Pinpoint the cell where the given text exists, returning its (x, y) midpoint coordinate. 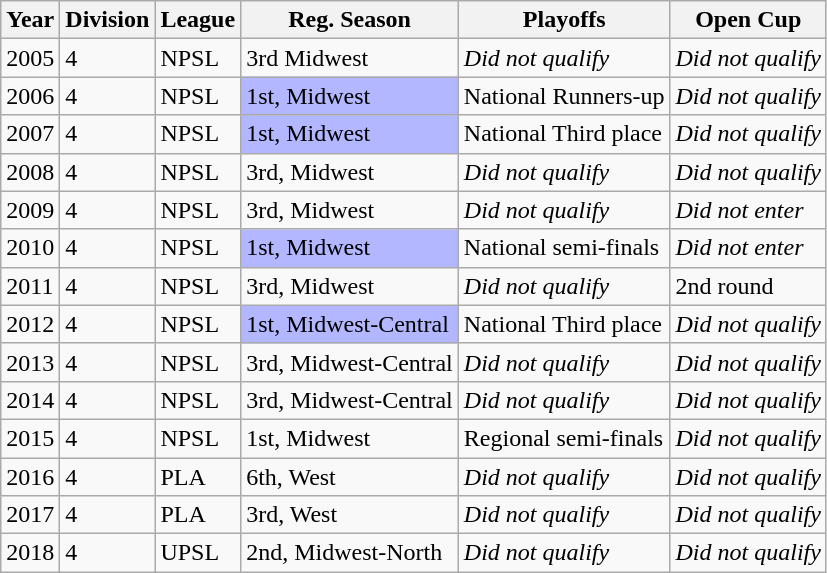
2nd round (748, 286)
1st, Midwest-Central (350, 324)
League (198, 20)
3rd, West (350, 515)
2017 (30, 515)
2009 (30, 210)
National semi-finals (564, 248)
2006 (30, 96)
UPSL (198, 553)
Reg. Season (350, 20)
2014 (30, 400)
Year (30, 20)
Regional semi-finals (564, 438)
2008 (30, 172)
National Runners-up (564, 96)
2012 (30, 324)
2nd, Midwest-North (350, 553)
Division (108, 20)
Open Cup (748, 20)
2011 (30, 286)
2005 (30, 58)
2013 (30, 362)
Playoffs (564, 20)
2010 (30, 248)
3rd Midwest (350, 58)
2016 (30, 477)
2018 (30, 553)
2015 (30, 438)
2007 (30, 134)
6th, West (350, 477)
